From the cell containing the given text, extract its center point as (x, y) coordinate. 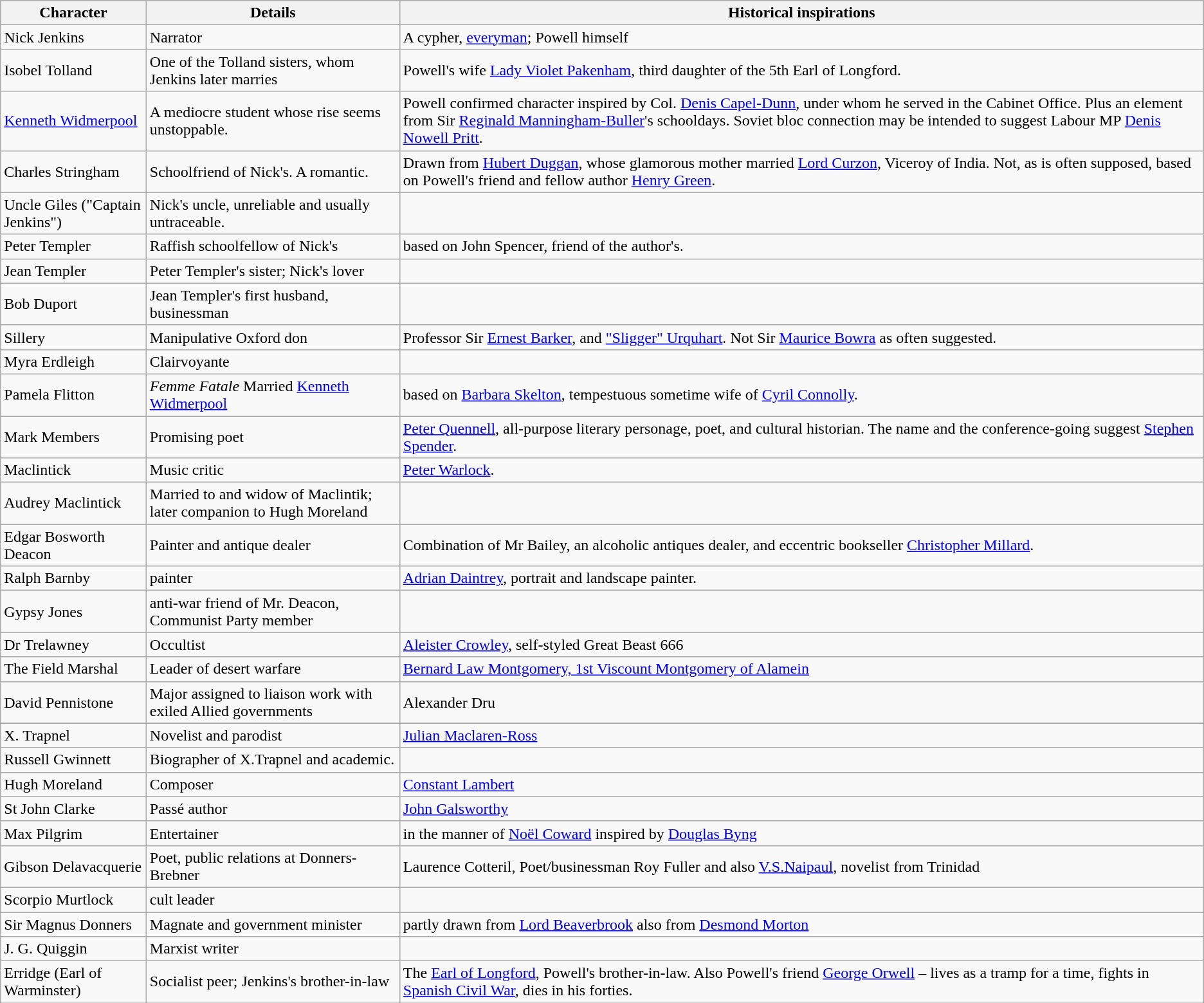
Maclintick (73, 470)
Constant Lambert (801, 784)
Poet, public relations at Donners-Brebner (273, 866)
based on John Spencer, friend of the author's. (801, 246)
Bob Duport (73, 304)
Jean Templer (73, 271)
Isobel Tolland (73, 71)
Nick's uncle, unreliable and usually untraceable. (273, 214)
Audrey Maclintick (73, 503)
Occultist (273, 645)
David Pennistone (73, 703)
Novelist and parodist (273, 735)
X. Trapnel (73, 735)
Bernard Law Montgomery, 1st Viscount Montgomery of Alamein (801, 669)
Nick Jenkins (73, 37)
Leader of desert warfare (273, 669)
Entertainer (273, 833)
Historical inspirations (801, 13)
Dr Trelawney (73, 645)
Professor Sir Ernest Barker, and "Sligger" Urquhart. Not Sir Maurice Bowra as often suggested. (801, 337)
Gibson Delavacquerie (73, 866)
Biographer of X.Trapnel and academic. (273, 760)
Clairvoyante (273, 362)
Schoolfriend of Nick's. A romantic. (273, 171)
Narrator (273, 37)
Uncle Giles ("Captain Jenkins") (73, 214)
Peter Templer (73, 246)
A cypher, everyman; Powell himself (801, 37)
John Galsworthy (801, 809)
Scorpio Murtlock (73, 899)
in the manner of Noël Coward inspired by Douglas Byng (801, 833)
Socialist peer; Jenkins's brother-in-law (273, 982)
Aleister Crowley, self-styled Great Beast 666 (801, 645)
The Field Marshal (73, 669)
Alexander Dru (801, 703)
partly drawn from Lord Beaverbrook also from Desmond Morton (801, 925)
Hugh Moreland (73, 784)
Peter Quennell, all-purpose literary personage, poet, and cultural historian. The name and the conference-going suggest Stephen Spender. (801, 436)
Jean Templer's first husband, businessman (273, 304)
cult leader (273, 899)
painter (273, 578)
Composer (273, 784)
Combination of Mr Bailey, an alcoholic antiques dealer, and eccentric bookseller Christopher Millard. (801, 546)
Promising poet (273, 436)
based on Barbara Skelton, tempestuous sometime wife of Cyril Connolly. (801, 395)
Edgar Bosworth Deacon (73, 546)
Charles Stringham (73, 171)
Peter Warlock. (801, 470)
J. G. Quiggin (73, 949)
Gypsy Jones (73, 611)
St John Clarke (73, 809)
Marxist writer (273, 949)
A mediocre student whose rise seems unstoppable. (273, 121)
Character (73, 13)
Max Pilgrim (73, 833)
Major assigned to liaison work with exiled Allied governments (273, 703)
One of the Tolland sisters, whom Jenkins later marries (273, 71)
Music critic (273, 470)
Myra Erdleigh (73, 362)
Julian Maclaren-Ross (801, 735)
Adrian Daintrey, portrait and landscape painter. (801, 578)
Femme Fatale Married Kenneth Widmerpool (273, 395)
Sir Magnus Donners (73, 925)
Sillery (73, 337)
Pamela Flitton (73, 395)
Passé author (273, 809)
Raffish schoolfellow of Nick's (273, 246)
Mark Members (73, 436)
anti-war friend of Mr. Deacon, Communist Party member (273, 611)
Laurence Cotteril, Poet/businessman Roy Fuller and also V.S.Naipaul, novelist from Trinidad (801, 866)
Manipulative Oxford don (273, 337)
Russell Gwinnett (73, 760)
Powell's wife Lady Violet Pakenham, third daughter of the 5th Earl of Longford. (801, 71)
Erridge (Earl of Warminster) (73, 982)
Details (273, 13)
Kenneth Widmerpool (73, 121)
Magnate and government minister (273, 925)
Painter and antique dealer (273, 546)
Ralph Barnby (73, 578)
Married to and widow of Maclintik; later companion to Hugh Moreland (273, 503)
Peter Templer's sister; Nick's lover (273, 271)
